Return [X, Y] of the center of cell containing provided text 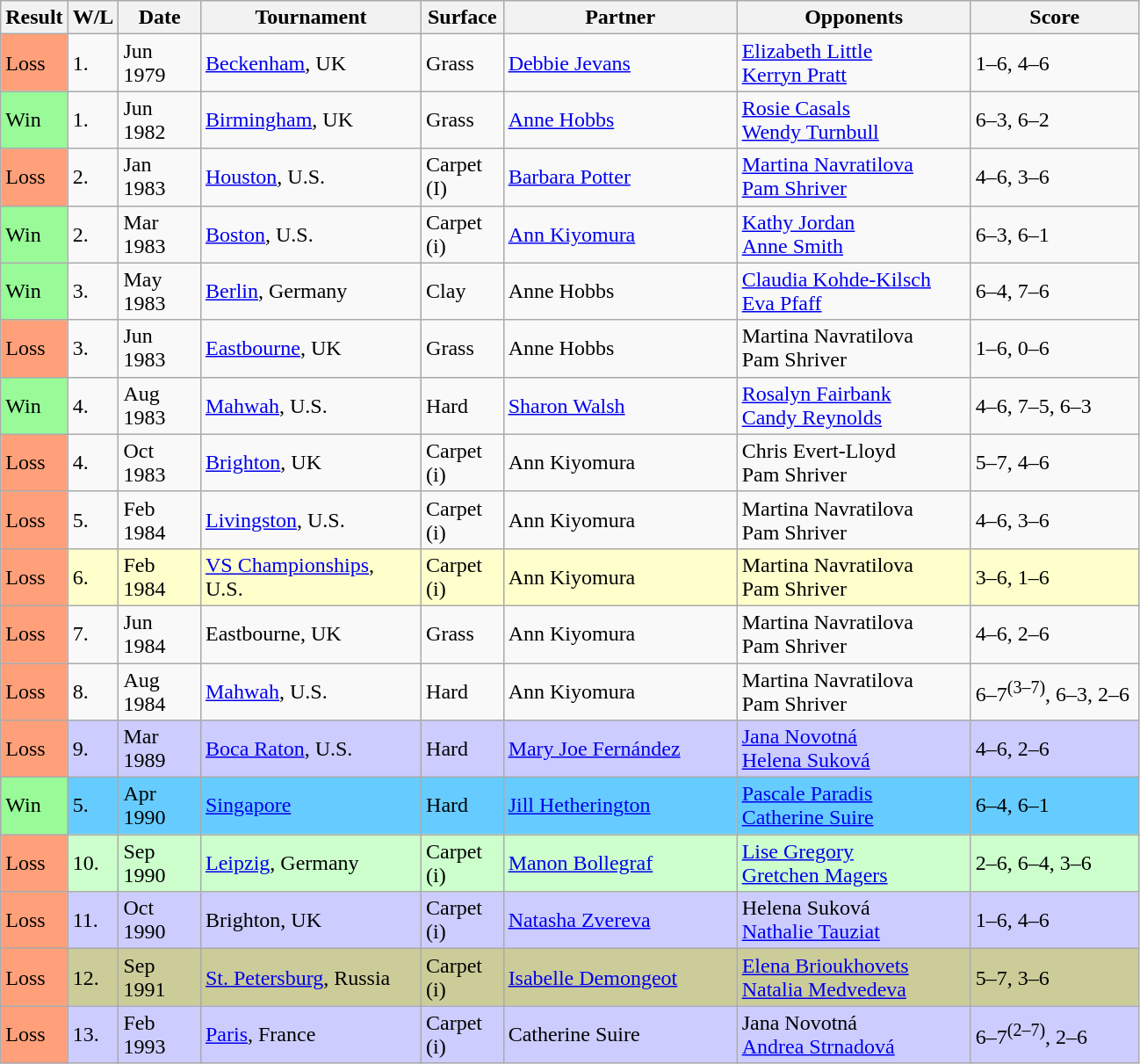
Tournament [311, 18]
Sep 1991 [160, 977]
Singapore [311, 807]
Catherine Suire [620, 1035]
Manon Bollegraf [620, 863]
Partner [620, 18]
St. Petersburg, Russia [311, 977]
2–6, 6–4, 3–6 [1054, 863]
11. [93, 921]
Jan 1983 [160, 177]
Oct 1990 [160, 921]
Chris Evert-Lloyd Pam Shriver [854, 462]
Mar 1983 [160, 234]
6–7(2–7), 2–6 [1054, 1035]
Mary Joe Fernández [620, 749]
Debbie Jevans [620, 63]
Leipzig, Germany [311, 863]
1–6, 0–6 [1054, 348]
VS Championships, U.S. [311, 576]
Jun 1979 [160, 63]
Pascale Paradis Catherine Suire [854, 807]
6–4, 7–6 [1054, 292]
4–6, 7–5, 6–3 [1054, 406]
Natasha Zvereva [620, 921]
Clay [463, 292]
3–6, 1–6 [1054, 576]
12. [93, 977]
May 1983 [160, 292]
Aug 1984 [160, 691]
7. [93, 634]
Barbara Potter [620, 177]
Helena Suková Nathalie Tauziat [854, 921]
6–7(3–7), 6–3, 2–6 [1054, 691]
Claudia Kohde-Kilsch Eva Pfaff [854, 292]
Aug 1983 [160, 406]
Livingston, U.S. [311, 520]
13. [93, 1035]
6–3, 6–2 [1054, 119]
Rosie Casals Wendy Turnbull [854, 119]
Surface [463, 18]
Carpet (I) [463, 177]
Mar 1989 [160, 749]
5–7, 3–6 [1054, 977]
Paris, France [311, 1035]
Rosalyn Fairbank Candy Reynolds [854, 406]
Jill Hetherington [620, 807]
Result [34, 18]
Feb 1993 [160, 1035]
Birmingham, UK [311, 119]
Boston, U.S. [311, 234]
Boca Raton, U.S. [311, 749]
Oct 1983 [160, 462]
6. [93, 576]
Date [160, 18]
Elizabeth Little Kerryn Pratt [854, 63]
Elena Brioukhovets Natalia Medvedeva [854, 977]
Jun 1984 [160, 634]
Sep 1990 [160, 863]
6–4, 6–1 [1054, 807]
W/L [93, 18]
Opponents [854, 18]
Jana Novotná Andrea Strnadová [854, 1035]
Lise Gregory Gretchen Magers [854, 863]
Sharon Walsh [620, 406]
Houston, U.S. [311, 177]
Jana Novotná Helena Suková [854, 749]
Beckenham, UK [311, 63]
8. [93, 691]
Kathy Jordan Anne Smith [854, 234]
Jun 1983 [160, 348]
9. [93, 749]
6–3, 6–1 [1054, 234]
Score [1054, 18]
Jun 1982 [160, 119]
Apr 1990 [160, 807]
Isabelle Demongeot [620, 977]
5–7, 4–6 [1054, 462]
Berlin, Germany [311, 292]
10. [93, 863]
